Search for the cell housing the specified text and yield its [X, Y] center coordinate. 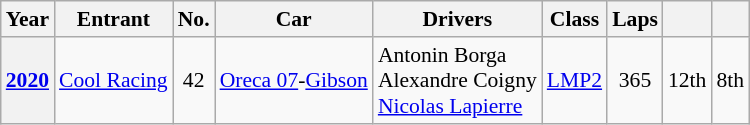
42 [194, 80]
No. [194, 19]
12th [688, 80]
Car [294, 19]
Drivers [458, 19]
365 [635, 80]
2020 [28, 80]
Year [28, 19]
Cool Racing [114, 80]
LMP2 [574, 80]
Laps [635, 19]
8th [730, 80]
Entrant [114, 19]
Antonin Borga Alexandre Coigny Nicolas Lapierre [458, 80]
Class [574, 19]
Oreca 07-Gibson [294, 80]
